Return [x, y] of the center of cell containing provided text 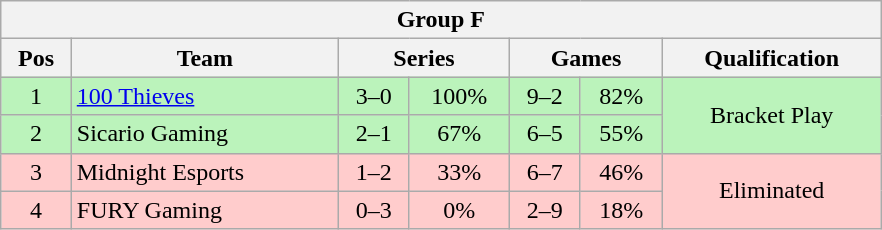
0% [459, 210]
82% [621, 96]
Series [424, 58]
46% [621, 172]
33% [459, 172]
6–5 [544, 134]
Pos [36, 58]
Midnight Esports [204, 172]
9–2 [544, 96]
2 [36, 134]
Team [204, 58]
100% [459, 96]
4 [36, 210]
2–9 [544, 210]
0–3 [374, 210]
100 Thieves [204, 96]
Sicario Gaming [204, 134]
67% [459, 134]
Group F [441, 20]
1 [36, 96]
Qualification [771, 58]
FURY Gaming [204, 210]
55% [621, 134]
3 [36, 172]
18% [621, 210]
6–7 [544, 172]
Games [586, 58]
2–1 [374, 134]
1–2 [374, 172]
3–0 [374, 96]
Eliminated [771, 191]
Bracket Play [771, 115]
